Pinpoint the cell where the given text exists, returning its [X, Y] midpoint coordinate. 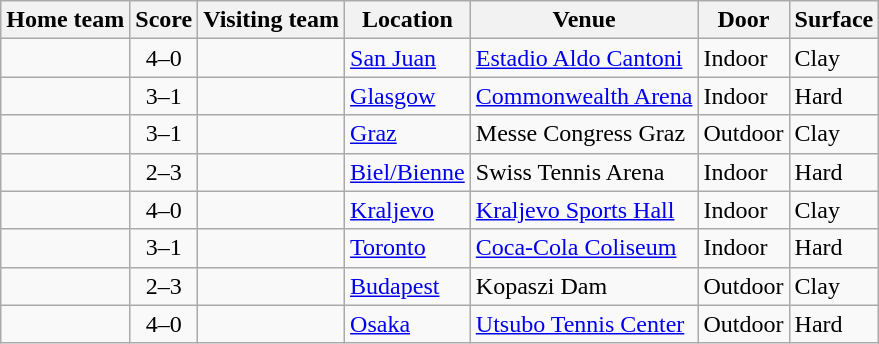
San Juan [408, 58]
Surface [834, 20]
Utsubo Tennis Center [584, 324]
Messe Congress Graz [584, 134]
Door [744, 20]
Coca-Cola Coliseum [584, 248]
Osaka [408, 324]
Kraljevo Sports Hall [584, 210]
Toronto [408, 248]
Score [164, 20]
Budapest [408, 286]
Kraljevo [408, 210]
Estadio Aldo Cantoni [584, 58]
Kopaszi Dam [584, 286]
Home team [66, 20]
Commonwealth Arena [584, 96]
Glasgow [408, 96]
Graz [408, 134]
Visiting team [272, 20]
Location [408, 20]
Venue [584, 20]
Swiss Tennis Arena [584, 172]
Biel/Bienne [408, 172]
